Extract the (X, Y) coordinate from the center of the cell holding the provided text.  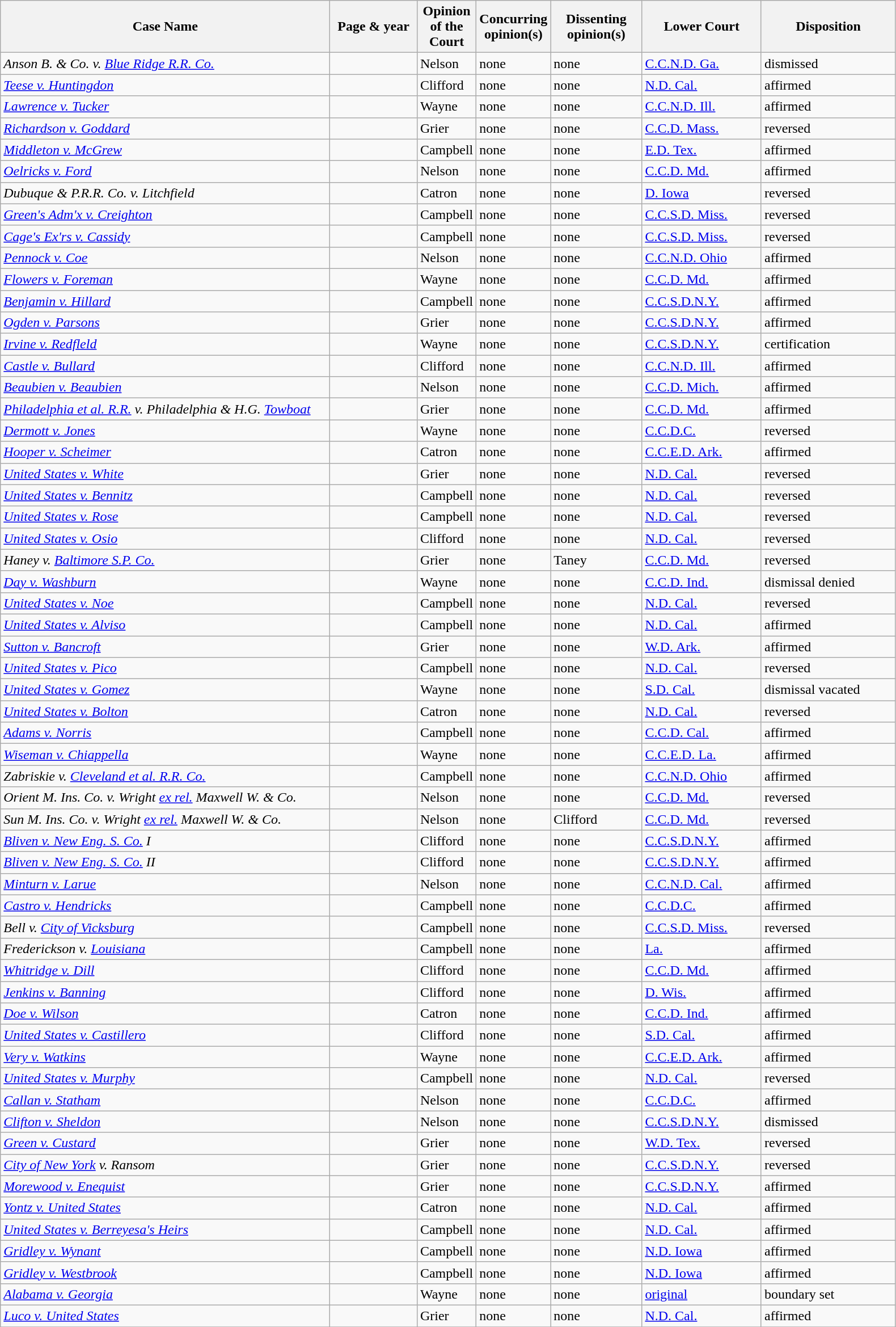
Adams v. Norris (166, 733)
City of New York v. Ransom (166, 1165)
original (702, 1294)
Concurring opinion(s) (514, 27)
Ogden v. Parsons (166, 323)
United States v. Bennitz (166, 495)
Pennock v. Coe (166, 258)
Zabriskie v. Cleveland et al. R.R. Co. (166, 776)
Yontz v. United States (166, 1208)
Castro v. Hendricks (166, 905)
E.D. Tex. (702, 150)
United States v. Castillero (166, 1035)
dismissal denied (828, 582)
Wiseman v. Chiappella (166, 755)
Flowers v. Foreman (166, 279)
La. (702, 949)
United States v. Rose (166, 517)
Irvine v. Redfleld (166, 344)
Callan v. Statham (166, 1100)
Case Name (166, 27)
Taney (597, 560)
Luco v. United States (166, 1316)
dismissal vacated (828, 690)
Oelricks v. Ford (166, 171)
D. Wis. (702, 992)
C.C.N.D. Ga. (702, 64)
C.C.D. Cal. (702, 733)
Sutton v. Bancroft (166, 646)
Bliven v. New Eng. S. Co. II (166, 862)
Doe v. Wilson (166, 1014)
Clifton v. Sheldon (166, 1122)
C.C.D. Mass. (702, 128)
United States v. Murphy (166, 1079)
Jenkins v. Banning (166, 992)
Lower Court (702, 27)
C.C.E.D. La. (702, 755)
Lawrence v. Tucker (166, 107)
C.C.D. Mich. (702, 387)
Whitridge v. Dill (166, 970)
W.D. Tex. (702, 1143)
Opinion of the Court (446, 27)
Very v. Watkins (166, 1057)
Hooper v. Scheimer (166, 452)
Cage's Ex'rs v. Cassidy (166, 236)
Disposition (828, 27)
United States v. Alviso (166, 625)
United States v. Bolton (166, 711)
Middleton v. McGrew (166, 150)
Day v. Washburn (166, 582)
Teese v. Huntingdon (166, 85)
Page & year (374, 27)
D. Iowa (702, 193)
Alabama v. Georgia (166, 1294)
Gridley v. Wynant (166, 1251)
boundary set (828, 1294)
Dermott v. Jones (166, 431)
C.C.N.D. Cal. (702, 884)
Green's Adm'x v. Creighton (166, 214)
United States v. Berreyesa's Heirs (166, 1229)
Philadelphia et al. R.R. v. Philadelphia & H.G. Towboat (166, 409)
Beaubien v. Beaubien (166, 387)
United States v. Osio (166, 538)
Bell v. City of Vicksburg (166, 927)
United States v. Pico (166, 668)
Dissenting opinion(s) (597, 27)
certification (828, 344)
Haney v. Baltimore S.P. Co. (166, 560)
United States v. Noe (166, 603)
Castle v. Bullard (166, 366)
United States v. Gomez (166, 690)
Frederickson v. Louisiana (166, 949)
Orient M. Ins. Co. v. Wright ex rel. Maxwell W. & Co. (166, 798)
Anson B. & Co. v. Blue Ridge R.R. Co. (166, 64)
W.D. Ark. (702, 646)
Sun M. Ins. Co. v. Wright ex rel. Maxwell W. & Co. (166, 819)
Morewood v. Enequist (166, 1186)
Bliven v. New Eng. S. Co. I (166, 841)
Green v. Custard (166, 1143)
Benjamin v. Hillard (166, 301)
Gridley v. Westbrook (166, 1273)
Richardson v. Goddard (166, 128)
United States v. White (166, 474)
Dubuque & P.R.R. Co. v. Litchfield (166, 193)
Minturn v. Larue (166, 884)
